Find where the given text appears and provide that cell's center as [x, y] coordinate. 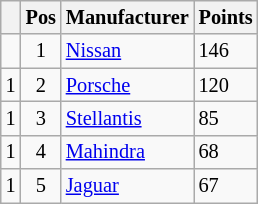
Nissan [128, 51]
Manufacturer [128, 17]
Stellantis [128, 118]
120 [226, 85]
3 [41, 118]
Pos [41, 17]
Jaguar [128, 186]
67 [226, 186]
146 [226, 51]
2 [41, 85]
Points [226, 17]
Mahindra [128, 152]
85 [226, 118]
Porsche [128, 85]
5 [41, 186]
4 [41, 152]
68 [226, 152]
